Identify which cell holds the provided text, then report its (x, y) central coordinate. 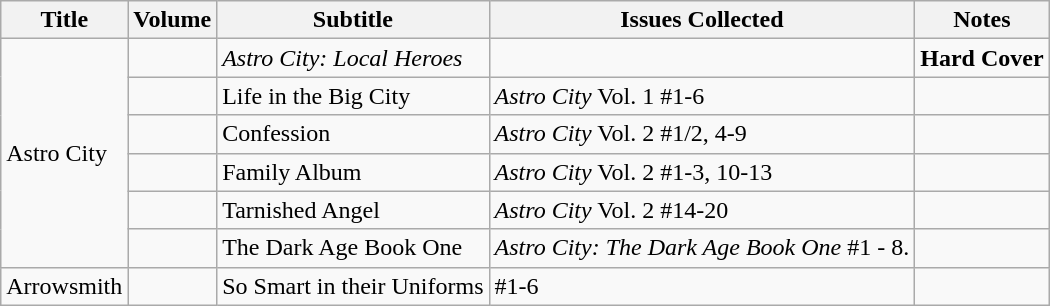
Confession (353, 134)
Issues Collected (702, 20)
Life in the Big City (353, 96)
Astro City: The Dark Age Book One #1 - 8. (702, 248)
#1-6 (702, 286)
Volume (172, 20)
Astro City (64, 153)
Subtitle (353, 20)
Tarnished Angel (353, 210)
Family Album (353, 172)
Astro City Vol. 2 #14-20 (702, 210)
The Dark Age Book One (353, 248)
Arrowsmith (64, 286)
Title (64, 20)
Astro City Vol. 1 #1-6 (702, 96)
Hard Cover (982, 58)
Astro City Vol. 2 #1/2, 4-9 (702, 134)
Notes (982, 20)
Astro City: Local Heroes (353, 58)
So Smart in their Uniforms (353, 286)
Astro City Vol. 2 #1-3, 10-13 (702, 172)
